Return (X, Y) of the center of cell containing provided text 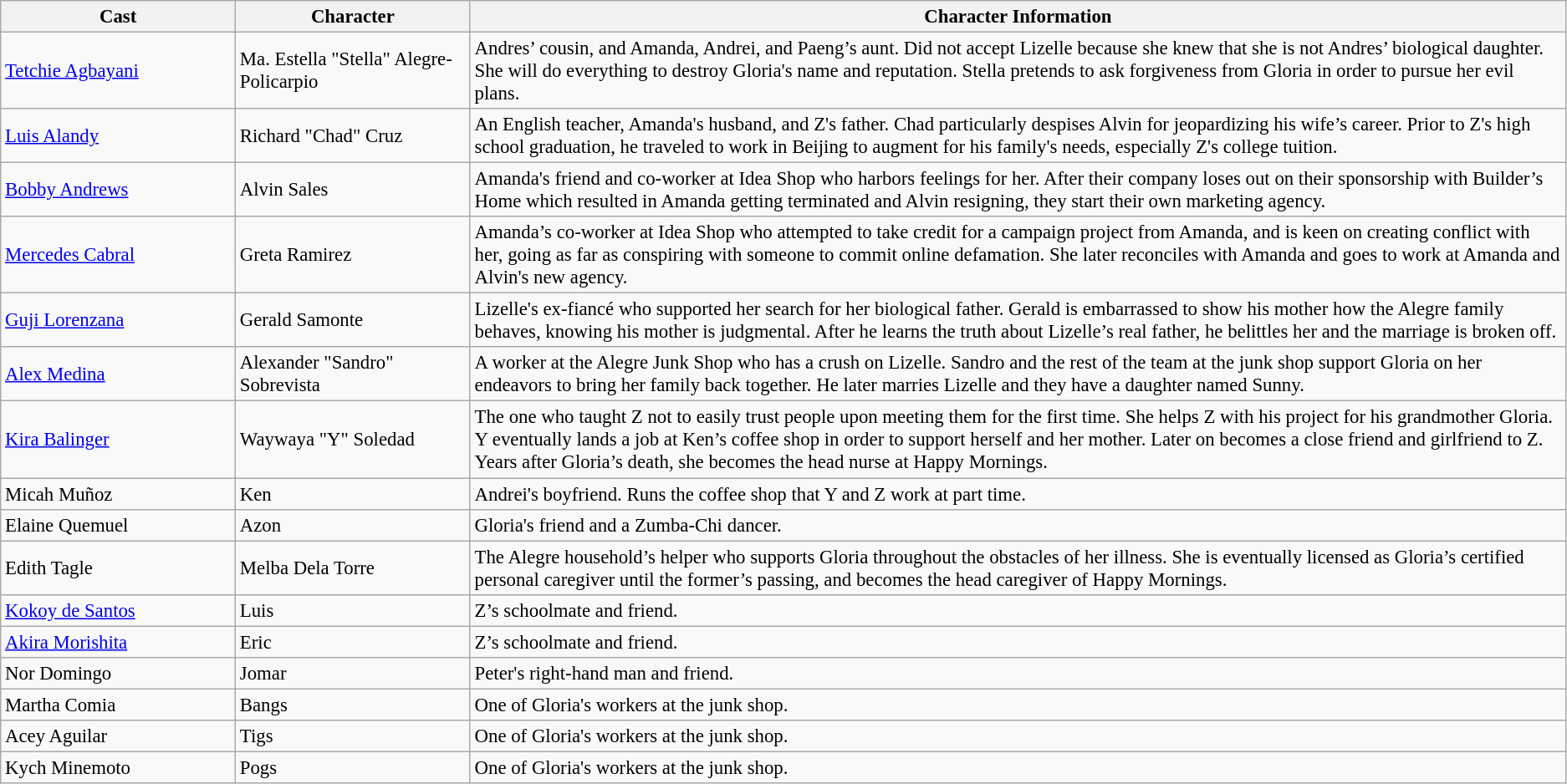
Alvin Sales (353, 191)
Alex Medina (119, 374)
Acey Aguilar (119, 736)
Bobby Andrews (119, 191)
Melba Dela Torre (353, 568)
Kych Minemoto (119, 767)
Edith Tagle (119, 568)
Peter's right-hand man and friend. (1018, 674)
Richard "Chad" Cruz (353, 135)
Eric (353, 642)
Ken (353, 494)
Greta Ramirez (353, 255)
Azon (353, 525)
Andrei's boyfriend. Runs the coffee shop that Y and Z work at part time. (1018, 494)
Tetchie Agbayani (119, 71)
Tigs (353, 736)
Waywaya "Y" Soledad (353, 440)
Mercedes Cabral (119, 255)
Micah Muñoz (119, 494)
Kira Balinger (119, 440)
Luis (353, 610)
Alexander "Sandro" Sobrevista (353, 374)
Akira Morishita (119, 642)
Bangs (353, 705)
Pogs (353, 767)
Gerald Samonte (353, 321)
Character Information (1018, 17)
Martha Comia (119, 705)
Nor Domingo (119, 674)
Gloria's friend and a Zumba-Chi dancer. (1018, 525)
Character (353, 17)
Elaine Quemuel (119, 525)
Ma. Estella "Stella" Alegre-Policarpio (353, 71)
Jomar (353, 674)
Cast (119, 17)
Guji Lorenzana (119, 321)
Kokoy de Santos (119, 610)
Luis Alandy (119, 135)
